Capture the cell that displays the provided text and extract its (x, y) central coordinate. 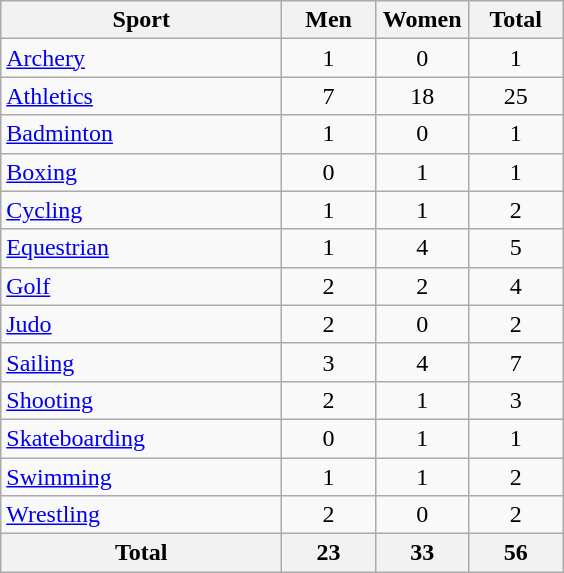
5 (516, 248)
Men (329, 20)
Athletics (142, 96)
Golf (142, 286)
Women (422, 20)
18 (422, 96)
Skateboarding (142, 438)
25 (516, 96)
Equestrian (142, 248)
56 (516, 553)
Cycling (142, 210)
33 (422, 553)
Wrestling (142, 515)
Shooting (142, 400)
Archery (142, 58)
Sport (142, 20)
Sailing (142, 362)
Badminton (142, 134)
Judo (142, 324)
Swimming (142, 477)
Boxing (142, 172)
23 (329, 553)
